Detect which cell encompasses the target text, then output its (X, Y) center coordinate. 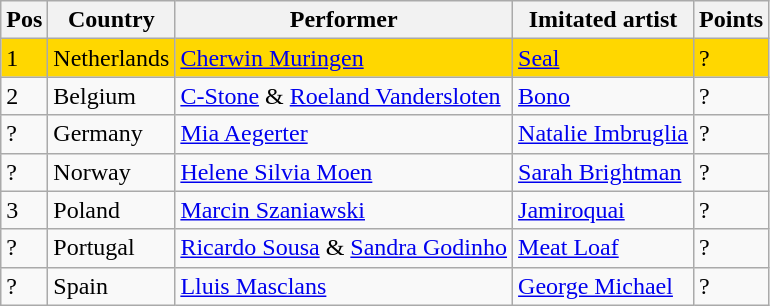
Points (732, 20)
Bono (604, 96)
Spain (112, 286)
Cherwin Muringen (344, 58)
Ricardo Sousa & Sandra Godinho (344, 248)
Imitated artist (604, 20)
Sarah Brightman (604, 172)
Belgium (112, 96)
Marcin Szaniawski (344, 210)
Seal (604, 58)
3 (24, 210)
Jamiroquai (604, 210)
Norway (112, 172)
Performer (344, 20)
Mia Aegerter (344, 134)
1 (24, 58)
Meat Loaf (604, 248)
Lluis Masclans (344, 286)
Pos (24, 20)
Natalie Imbruglia (604, 134)
C-Stone & Roeland Vandersloten (344, 96)
Country (112, 20)
George Michael (604, 286)
Germany (112, 134)
Poland (112, 210)
Helene Silvia Moen (344, 172)
2 (24, 96)
Portugal (112, 248)
Netherlands (112, 58)
